Find where the given text appears and provide that cell's center as [X, Y] coordinate. 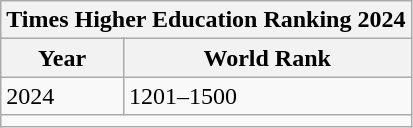
World Rank [267, 58]
1201–1500 [267, 96]
Times Higher Education Ranking 2024 [206, 20]
Year [62, 58]
2024 [62, 96]
